Scan for the cell matching the given text and deliver its (x, y) coordinate at center. 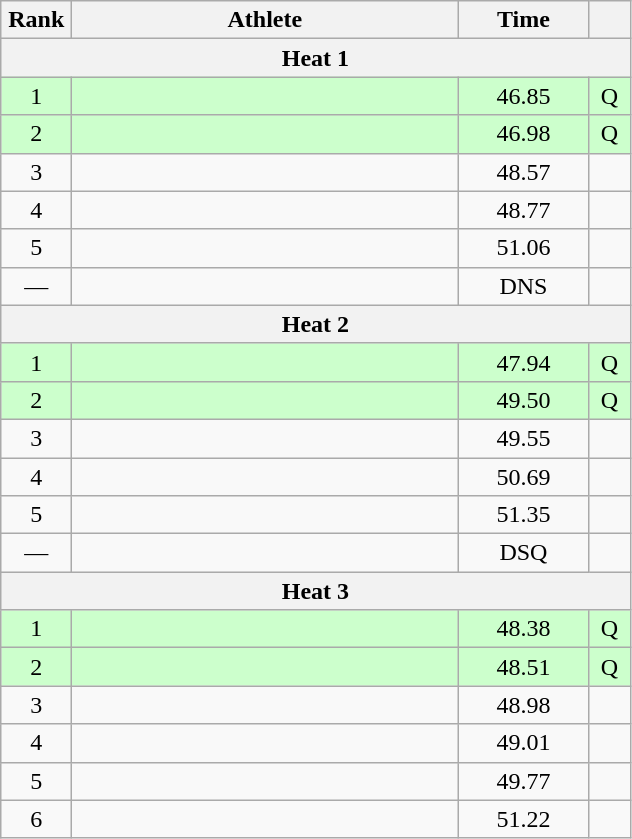
48.77 (524, 210)
51.22 (524, 819)
48.98 (524, 705)
51.35 (524, 515)
50.69 (524, 477)
46.98 (524, 134)
48.38 (524, 629)
48.51 (524, 667)
49.50 (524, 400)
Heat 3 (316, 591)
47.94 (524, 362)
51.06 (524, 248)
Rank (36, 20)
49.77 (524, 781)
DSQ (524, 553)
46.85 (524, 96)
49.55 (524, 438)
6 (36, 819)
DNS (524, 286)
Heat 1 (316, 58)
49.01 (524, 743)
Athlete (265, 20)
Time (524, 20)
48.57 (524, 172)
Heat 2 (316, 324)
